Return [x, y] of the center of cell containing provided text 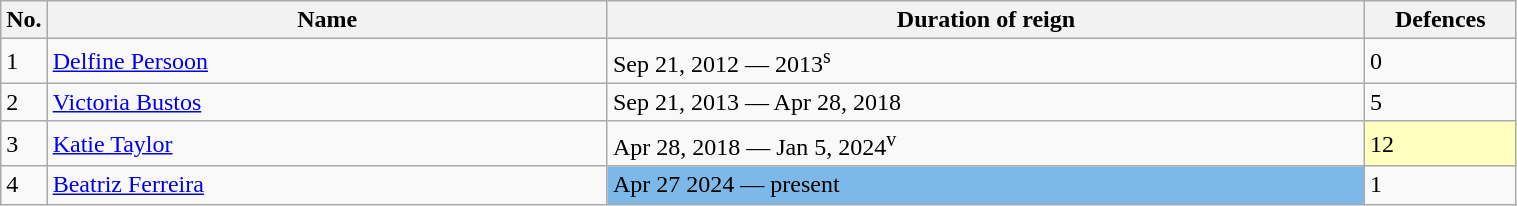
Apr 27 2024 — present [986, 185]
Name [327, 20]
Defences [1441, 20]
Duration of reign [986, 20]
5 [1441, 102]
3 [24, 144]
4 [24, 185]
12 [1441, 144]
Beatriz Ferreira [327, 185]
Apr 28, 2018 — Jan 5, 2024v [986, 144]
Katie Taylor [327, 144]
Sep 21, 2013 — Apr 28, 2018 [986, 102]
No. [24, 20]
2 [24, 102]
Sep 21, 2012 — 2013s [986, 62]
Victoria Bustos [327, 102]
Delfine Persoon [327, 62]
0 [1441, 62]
